Detect which cell encompasses the target text, then output its [x, y] center coordinate. 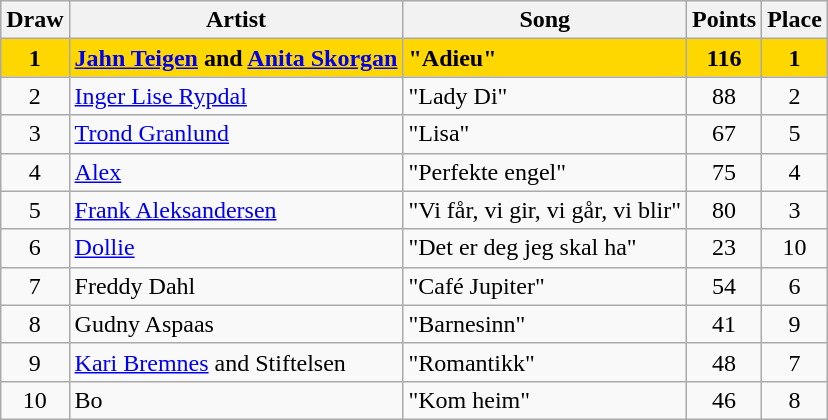
"Vi får, vi gir, vi går, vi blir" [545, 210]
80 [724, 210]
Song [545, 20]
Points [724, 20]
Dollie [236, 248]
54 [724, 286]
75 [724, 172]
Freddy Dahl [236, 286]
Draw [35, 20]
Place [795, 20]
"Barnesinn" [545, 324]
88 [724, 96]
Artist [236, 20]
Kari Bremnes and Stiftelsen [236, 362]
"Det er deg jeg skal ha" [545, 248]
Trond Granlund [236, 134]
"Adieu" [545, 58]
23 [724, 248]
48 [724, 362]
Gudny Aspaas [236, 324]
67 [724, 134]
"Kom heim" [545, 400]
Alex [236, 172]
116 [724, 58]
"Perfekte engel" [545, 172]
"Lady Di" [545, 96]
"Café Jupiter" [545, 286]
46 [724, 400]
Bo [236, 400]
Inger Lise Rypdal [236, 96]
"Romantikk" [545, 362]
41 [724, 324]
Frank Aleksandersen [236, 210]
"Lisa" [545, 134]
Jahn Teigen and Anita Skorgan [236, 58]
